Search for the cell housing the specified text and yield its [X, Y] center coordinate. 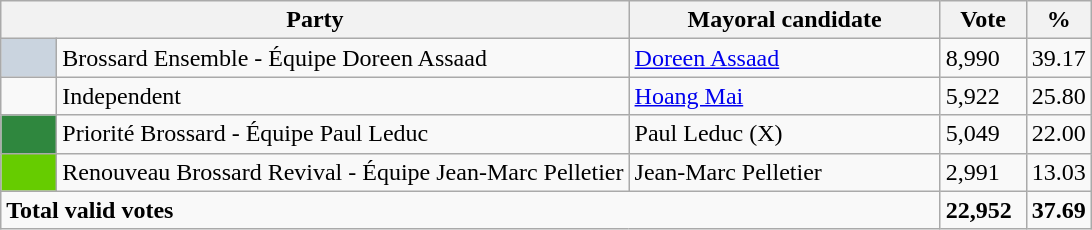
22,952 [983, 210]
Brossard Ensemble - Équipe Doreen Assaad [343, 58]
5,049 [983, 134]
Renouveau Brossard Revival - Équipe Jean-Marc Pelletier [343, 172]
22.00 [1058, 134]
Doreen Assaad [784, 58]
5,922 [983, 96]
8,990 [983, 58]
Mayoral candidate [784, 20]
Total valid votes [470, 210]
Hoang Mai [784, 96]
25.80 [1058, 96]
Independent [343, 96]
2,991 [983, 172]
37.69 [1058, 210]
Paul Leduc (X) [784, 134]
% [1058, 20]
Priorité Brossard - Équipe Paul Leduc [343, 134]
13.03 [1058, 172]
Vote [983, 20]
39.17 [1058, 58]
Party [315, 20]
Jean-Marc Pelletier [784, 172]
